Provide the (x, y) coordinate of the cell's center where the given text is located.  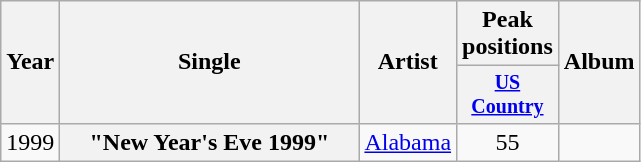
Single (210, 62)
Album (599, 62)
55 (508, 142)
US Country (508, 94)
Alabama (408, 142)
Peak positions (508, 34)
"New Year's Eve 1999" (210, 142)
Artist (408, 62)
Year (30, 62)
1999 (30, 142)
